Return the [X, Y] coordinate for the center point of the cell that contains the specified text.  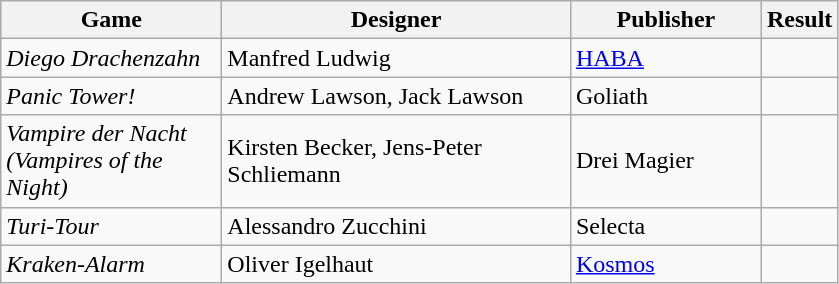
Goliath [666, 96]
Designer [396, 20]
Vampire der Nacht (Vampires of the Night) [112, 161]
Publisher [666, 20]
Drei Magier [666, 161]
Selecta [666, 226]
Manfred Ludwig [396, 58]
Kosmos [666, 264]
Panic Tower! [112, 96]
Game [112, 20]
HABA [666, 58]
Andrew Lawson, Jack Lawson [396, 96]
Result [799, 20]
Alessandro Zucchini [396, 226]
Turi-Tour [112, 226]
Kraken-Alarm [112, 264]
Diego Drachenzahn [112, 58]
Oliver Igelhaut [396, 264]
Kirsten Becker, Jens-Peter Schliemann [396, 161]
